Capture the cell that displays the provided text and extract its [X, Y] central coordinate. 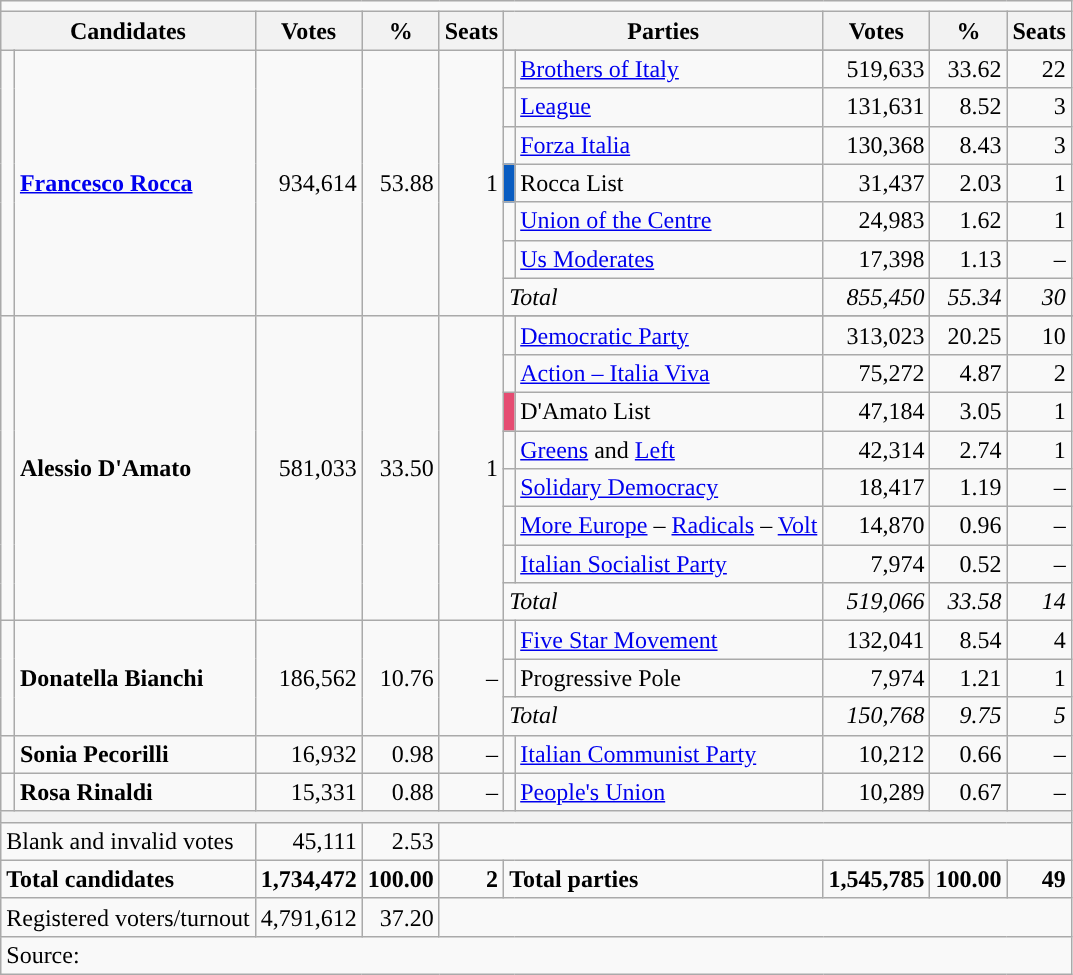
0.67 [968, 792]
131,631 [876, 107]
10.76 [400, 678]
Donatella Bianchi [134, 678]
15,331 [308, 792]
9.75 [968, 716]
4 [1039, 640]
Italian Socialist Party [669, 564]
14 [1039, 602]
Registered voters/turnout [128, 917]
More Europe – Radicals – Volt [669, 526]
4.87 [968, 373]
8.52 [968, 107]
Total candidates [128, 879]
Greens and Left [669, 449]
Five Star Movement [669, 640]
53.88 [400, 183]
League [669, 107]
33.50 [400, 468]
1,734,472 [308, 879]
0.66 [968, 754]
581,033 [308, 468]
8.54 [968, 640]
18,417 [876, 488]
17,398 [876, 259]
Candidates [128, 31]
33.58 [968, 602]
42,314 [876, 449]
24,983 [876, 221]
75,272 [876, 373]
Sonia Pecorilli [134, 754]
1.21 [968, 678]
30 [1039, 297]
Italian Communist Party [669, 754]
1,545,785 [876, 879]
10 [1039, 335]
37.20 [400, 917]
47,184 [876, 411]
D'Amato List [669, 411]
Progressive Pole [669, 678]
33.62 [968, 69]
Francesco Rocca [134, 183]
5 [1039, 716]
Blank and invalid votes [128, 841]
14,870 [876, 526]
31,437 [876, 183]
150,768 [876, 716]
3.05 [968, 411]
Total parties [664, 879]
0.96 [968, 526]
45,111 [308, 841]
16,932 [308, 754]
Alessio D'Amato [134, 468]
1.13 [968, 259]
0.88 [400, 792]
10,212 [876, 754]
519,066 [876, 602]
55.34 [968, 297]
519,633 [876, 69]
Solidary Democracy [669, 488]
130,368 [876, 145]
Rosa Rinaldi [134, 792]
1.62 [968, 221]
People's Union [669, 792]
Union of the Centre [669, 221]
855,450 [876, 297]
132,041 [876, 640]
Parties [664, 31]
10,289 [876, 792]
313,023 [876, 335]
0.98 [400, 754]
49 [1039, 879]
Action – Italia Viva [669, 373]
Brothers of Italy [669, 69]
0.52 [968, 564]
Source: [536, 955]
2.74 [968, 449]
Rocca List [669, 183]
2.03 [968, 183]
186,562 [308, 678]
2.53 [400, 841]
Democratic Party [669, 335]
8.43 [968, 145]
22 [1039, 69]
20.25 [968, 335]
Us Moderates [669, 259]
934,614 [308, 183]
Forza Italia [669, 145]
4,791,612 [308, 917]
1.19 [968, 488]
